Identify which cell holds the provided text, then report its [X, Y] central coordinate. 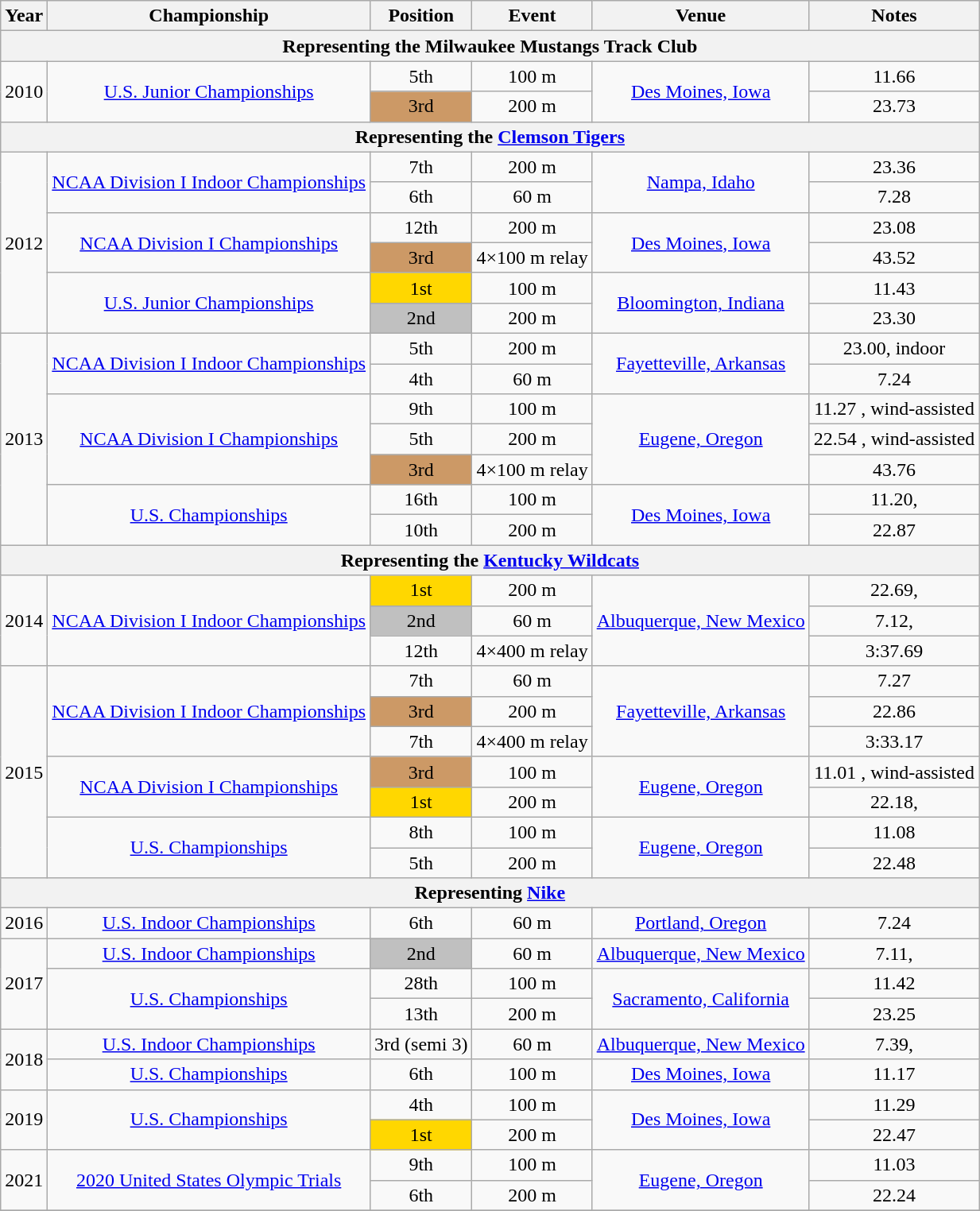
10th [421, 530]
13th [421, 1014]
Representing the Clemson Tigers [490, 137]
22.18, [894, 802]
Representing the Kentucky Wildcats [490, 560]
7.11, [894, 954]
22.86 [894, 711]
2021 [24, 1180]
23.08 [894, 227]
11.20, [894, 500]
22.54 , wind-assisted [894, 439]
22.48 [894, 862]
23.00, indoor [894, 348]
23.25 [894, 1014]
23.30 [894, 318]
11.08 [894, 832]
3rd (semi 3) [421, 1044]
Sacramento, California [701, 999]
28th [421, 984]
7.27 [894, 681]
Bloomington, Indiana [701, 303]
Nampa, Idaho [701, 182]
Venue [701, 16]
Event [533, 16]
2012 [24, 242]
43.76 [894, 470]
11.66 [894, 76]
2016 [24, 923]
8th [421, 832]
Portland, Oregon [701, 923]
16th [421, 500]
2019 [24, 1120]
2014 [24, 621]
11.27 , wind-assisted [894, 409]
Championship [209, 16]
2013 [24, 439]
23.36 [894, 167]
Year [24, 16]
2010 [24, 91]
Representing Nike [490, 893]
11.43 [894, 288]
2020 United States Olympic Trials [209, 1180]
7.39, [894, 1044]
43.52 [894, 257]
7.28 [894, 197]
3:37.69 [894, 651]
3:33.17 [894, 741]
23.73 [894, 106]
11.03 [894, 1165]
11.29 [894, 1105]
22.87 [894, 530]
2015 [24, 772]
11.17 [894, 1074]
Representing the Milwaukee Mustangs Track Club [490, 46]
22.69, [894, 590]
2018 [24, 1059]
22.24 [894, 1195]
Notes [894, 16]
22.47 [894, 1135]
7.12, [894, 621]
11.42 [894, 984]
Position [421, 16]
2017 [24, 984]
11.01 , wind-assisted [894, 772]
